Determine the [x, y] coordinate at the center of the cell enclosing the given text.  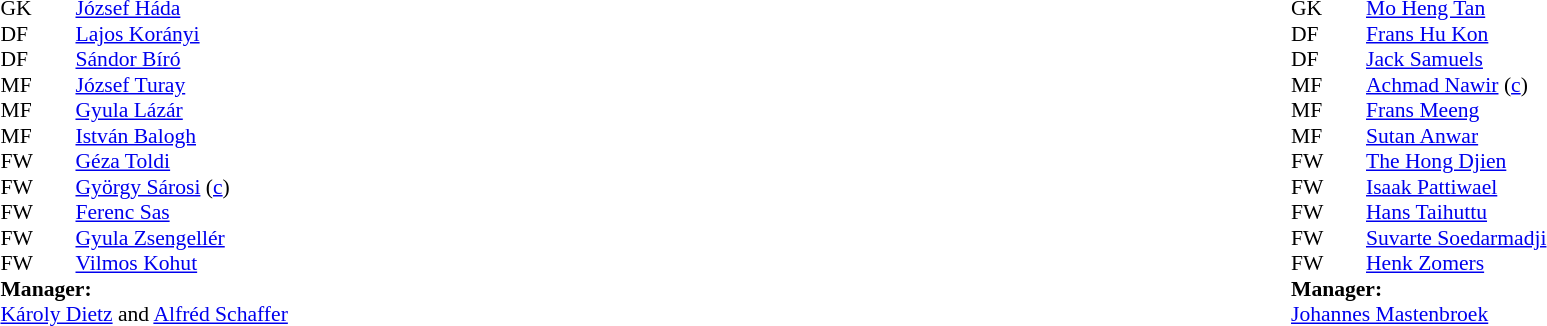
József Turay [182, 85]
Suvarte Soedarmadji [1456, 238]
Sutan Anwar [1456, 136]
Hans Taihuttu [1456, 213]
Isaak Pattiwael [1456, 187]
Sándor Bíró [182, 59]
Henk Zomers [1456, 263]
Vilmos Kohut [182, 263]
Frans Meeng [1456, 111]
Gyula Lázár [182, 111]
Lajos Korányi [182, 34]
Géza Toldi [182, 161]
The Hong Djien [1456, 161]
Jack Samuels [1456, 59]
Achmad Nawir (c) [1456, 85]
István Balogh [182, 136]
Ferenc Sas [182, 213]
Gyula Zsengellér [182, 238]
Frans Hu Kon [1456, 34]
György Sárosi (c) [182, 187]
